Find where the given text appears and provide that cell's center as (X, Y) coordinate. 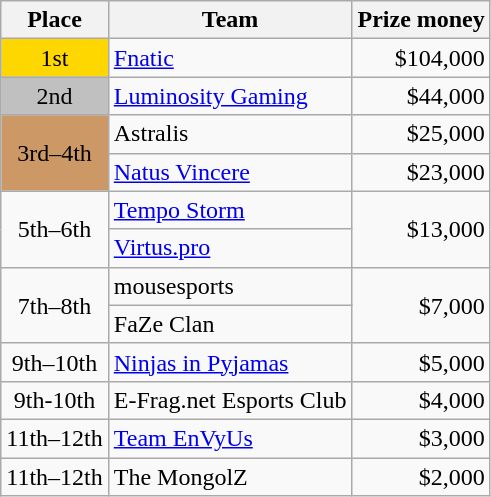
9th-10th (55, 400)
Virtus.pro (230, 248)
9th–10th (55, 362)
$44,000 (421, 96)
$5,000 (421, 362)
$2,000 (421, 477)
$104,000 (421, 58)
Prize money (421, 20)
$23,000 (421, 172)
Luminosity Gaming (230, 96)
Astralis (230, 134)
The MongolZ (230, 477)
3rd–4th (55, 153)
$13,000 (421, 229)
5th–6th (55, 229)
$7,000 (421, 305)
FaZe Clan (230, 324)
$3,000 (421, 438)
$4,000 (421, 400)
7th–8th (55, 305)
Team EnVyUs (230, 438)
2nd (55, 96)
E-Frag.net Esports Club (230, 400)
Team (230, 20)
Place (55, 20)
Ninjas in Pyjamas (230, 362)
Fnatic (230, 58)
1st (55, 58)
$25,000 (421, 134)
mousesports (230, 286)
Natus Vincere (230, 172)
Tempo Storm (230, 210)
